Scan for the cell matching the given text and deliver its (x, y) coordinate at center. 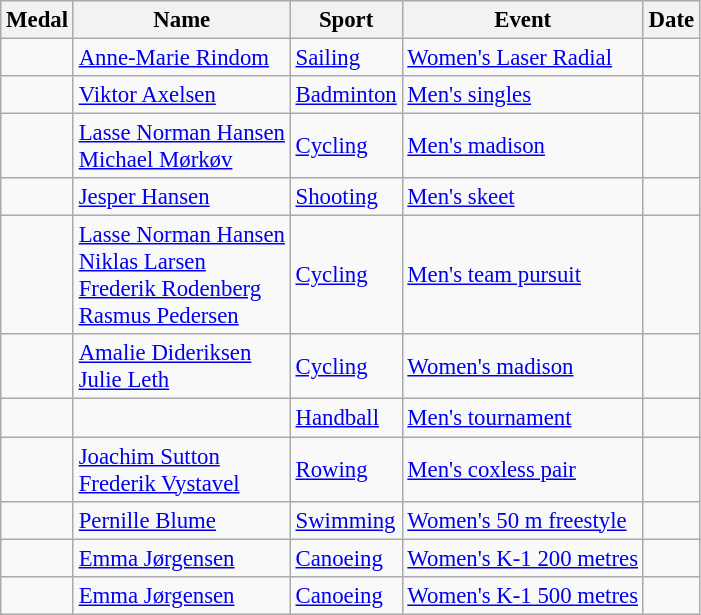
Women's K-1 200 metres (522, 558)
Women's Laser Radial (522, 58)
Jesper Hansen (182, 197)
Lasse Norman Hansen Niklas LarsenFrederik RodenbergRasmus Pedersen (182, 276)
Handball (346, 418)
Joachim SuttonFrederik Vystavel (182, 470)
Shooting (346, 197)
Lasse Norman Hansen Michael Mørkøv (182, 146)
Swimming (346, 520)
Women's 50 m freestyle (522, 520)
Event (522, 20)
Pernille Blume (182, 520)
Women's madison (522, 366)
Sport (346, 20)
Medal (38, 20)
Women's K-1 500 metres (522, 595)
Men's madison (522, 146)
Amalie Dideriksen Julie Leth (182, 366)
Viktor Axelsen (182, 95)
Men's team pursuit (522, 276)
Rowing (346, 470)
Anne-Marie Rindom (182, 58)
Men's skeet (522, 197)
Sailing (346, 58)
Men's coxless pair (522, 470)
Men's singles (522, 95)
Men's tournament (522, 418)
Badminton (346, 95)
Date (671, 20)
Name (182, 20)
